Identify which cell holds the provided text, then report its [x, y] central coordinate. 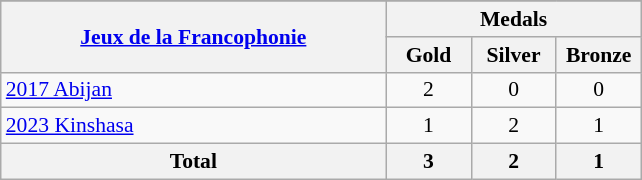
Bronze [598, 54]
2017 Abijan [194, 90]
Medals [514, 19]
Gold [428, 54]
3 [428, 161]
Total [194, 161]
2023 Kinshasa [194, 126]
Jeux de la Francophonie [194, 36]
Silver [514, 54]
